Pinpoint the cell where the given text exists, returning its [x, y] midpoint coordinate. 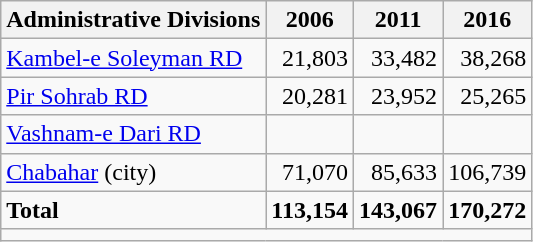
20,281 [310, 96]
Total [134, 210]
170,272 [488, 210]
21,803 [310, 58]
106,739 [488, 172]
Vashnam-e Dari RD [134, 134]
85,633 [398, 172]
2011 [398, 20]
25,265 [488, 96]
Pir Sohrab RD [134, 96]
33,482 [398, 58]
143,067 [398, 210]
113,154 [310, 210]
71,070 [310, 172]
Kambel-e Soleyman RD [134, 58]
2006 [310, 20]
Administrative Divisions [134, 20]
23,952 [398, 96]
2016 [488, 20]
38,268 [488, 58]
Chabahar (city) [134, 172]
